Find where the given text appears and provide that cell's center as (X, Y) coordinate. 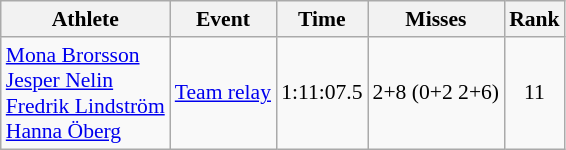
Event (223, 19)
Misses (436, 19)
Mona BrorssonJesper NelinFredrik LindströmHanna Öberg (86, 93)
1:11:07.5 (322, 93)
Time (322, 19)
11 (534, 93)
Team relay (223, 93)
2+8 (0+2 2+6) (436, 93)
Athlete (86, 19)
Rank (534, 19)
